Determine the (x, y) coordinate at the center of the cell enclosing the given text.  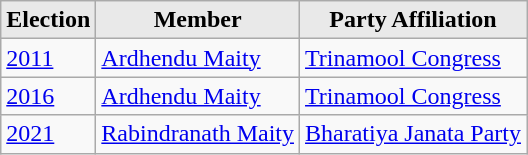
Party Affiliation (414, 20)
2016 (48, 96)
2011 (48, 58)
Bharatiya Janata Party (414, 134)
Rabindranath Maity (198, 134)
Election (48, 20)
2021 (48, 134)
Member (198, 20)
